For the text-containing cell, return its midpoint in (x, y) coordinate format. 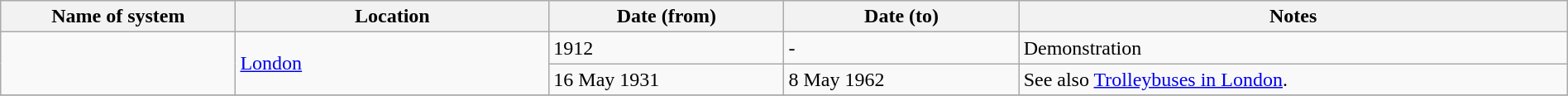
Date (to) (901, 17)
See also Trolleybuses in London. (1293, 79)
1912 (667, 48)
- (901, 48)
Date (from) (667, 17)
16 May 1931 (667, 79)
Demonstration (1293, 48)
London (392, 64)
Notes (1293, 17)
Name of system (118, 17)
Location (392, 17)
8 May 1962 (901, 79)
